Provide the [x, y] coordinate of the cell's center where the given text is located.  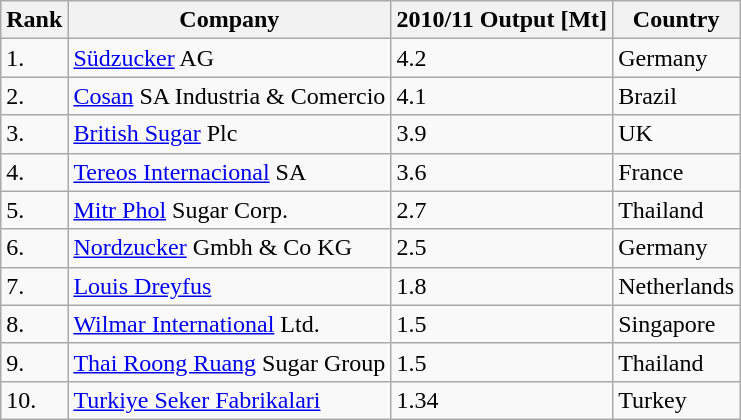
Turkiye Seker Fabrikalari [230, 400]
Rank [34, 20]
3. [34, 134]
UK [676, 134]
1.8 [502, 286]
8. [34, 324]
Brazil [676, 96]
1.34 [502, 400]
4.1 [502, 96]
2.5 [502, 248]
4. [34, 172]
France [676, 172]
3.9 [502, 134]
2010/11 Output [Mt] [502, 20]
Singapore [676, 324]
7. [34, 286]
6. [34, 248]
9. [34, 362]
1. [34, 58]
5. [34, 210]
Tereos Internacional SA [230, 172]
Mitr Phol Sugar Corp. [230, 210]
Country [676, 20]
3.6 [502, 172]
Thai Roong Ruang Sugar Group [230, 362]
2.7 [502, 210]
Nordzucker Gmbh & Co KG [230, 248]
Netherlands [676, 286]
Südzucker AG [230, 58]
Turkey [676, 400]
Cosan SA Industria & Comercio [230, 96]
4.2 [502, 58]
Wilmar International Ltd. [230, 324]
British Sugar Plc [230, 134]
Company [230, 20]
Louis Dreyfus [230, 286]
10. [34, 400]
2. [34, 96]
